Detect which cell encompasses the target text, then output its (X, Y) center coordinate. 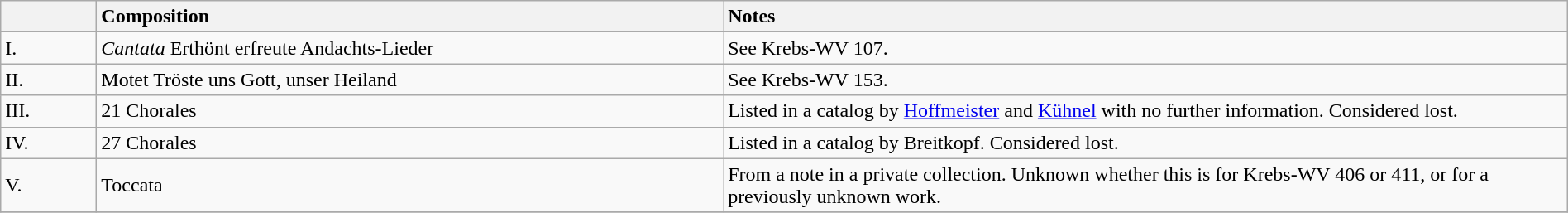
III. (49, 111)
Notes (1146, 17)
Cantata Erthönt erfreute Andachts-Lieder (410, 48)
II. (49, 80)
Motet Tröste uns Gott, unser Heiland (410, 80)
I. (49, 48)
From a note in a private collection. Unknown whether this is for Krebs-WV 406 or 411, or for a previously unknown work. (1146, 186)
21 Chorales (410, 111)
See Krebs-WV 153. (1146, 80)
27 Chorales (410, 143)
Composition (410, 17)
V. (49, 186)
See Krebs-WV 107. (1146, 48)
Listed in a catalog by Breitkopf. Considered lost. (1146, 143)
Toccata (410, 186)
Listed in a catalog by Hoffmeister and Kühnel with no further information. Considered lost. (1146, 111)
IV. (49, 143)
